Return the (X, Y) coordinate for the center point of the cell that contains the specified text.  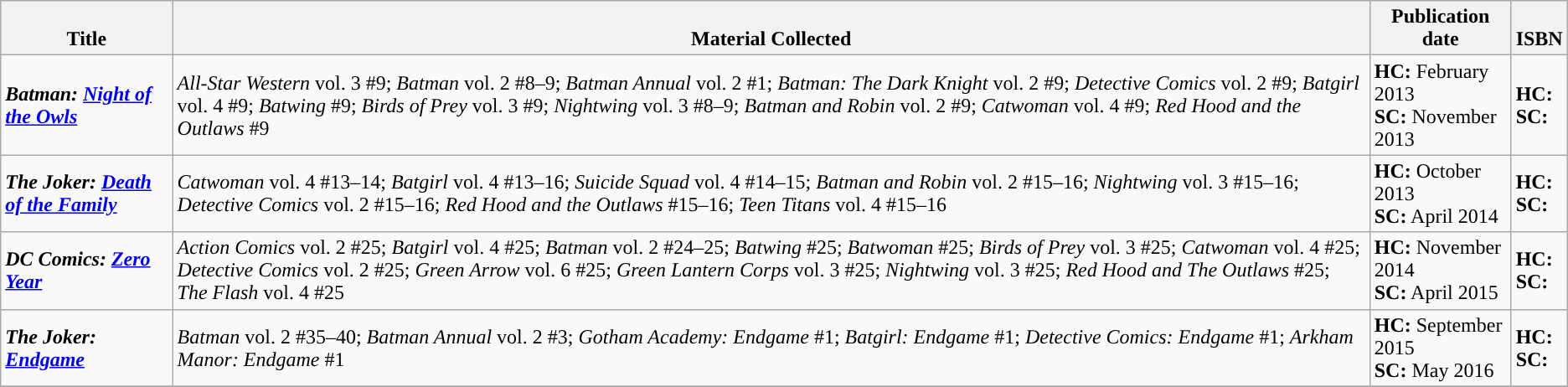
Batman: Night of the Owls (87, 106)
DC Comics: Zero Year (87, 271)
HC: February 2013SC: November 2013 (1441, 106)
ISBN (1540, 28)
HC: November 2014SC: April 2015 (1441, 271)
HC: September 2015SC: May 2016 (1441, 348)
The Joker: Endgame (87, 348)
Title (87, 28)
HC: October 2013SC: April 2014 (1441, 193)
The Joker: Death of the Family (87, 193)
Material Collected (771, 28)
Publication date (1441, 28)
